Return the [X, Y] coordinate for the center point of the cell that contains the specified text.  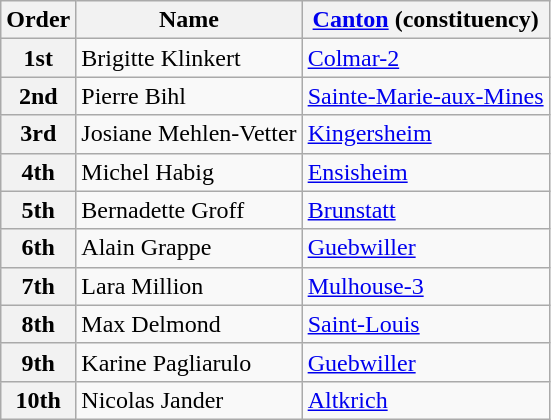
Max Delmond [189, 324]
1st [38, 58]
10th [38, 400]
Order [38, 20]
Pierre Bihl [189, 96]
Colmar-2 [426, 58]
6th [38, 248]
Altkrich [426, 400]
7th [38, 286]
9th [38, 362]
Bernadette Groff [189, 210]
Canton (constituency) [426, 20]
Ensisheim [426, 172]
Kingersheim [426, 134]
Brigitte Klinkert [189, 58]
Karine Pagliarulo [189, 362]
8th [38, 324]
Nicolas Jander [189, 400]
Sainte-Marie-aux-Mines [426, 96]
2nd [38, 96]
Lara Million [189, 286]
3rd [38, 134]
5th [38, 210]
Alain Grappe [189, 248]
Michel Habig [189, 172]
4th [38, 172]
Josiane Mehlen-Vetter [189, 134]
Mulhouse-3 [426, 286]
Name [189, 20]
Brunstatt [426, 210]
Saint-Louis [426, 324]
